Provide the [x, y] coordinate of the cell's center where the given text is located.  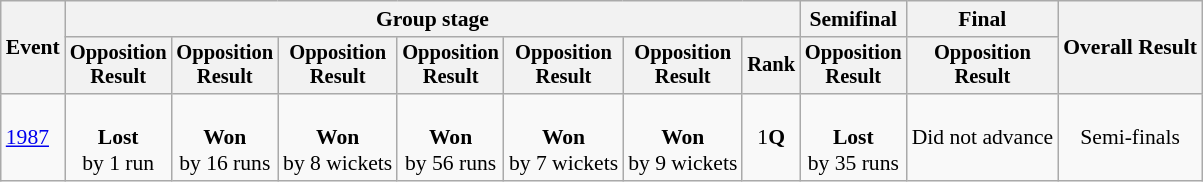
Won by 8 wickets [338, 138]
Lost by 35 runs [854, 138]
Did not advance [983, 138]
1Q [771, 138]
Lost by 1 run [118, 138]
Semi-finals [1130, 138]
Final [983, 19]
Group stage [432, 19]
Won by 56 runs [450, 138]
1987 [33, 138]
Rank [771, 66]
Won by 9 wickets [682, 138]
Event [33, 48]
Won by 7 wickets [564, 138]
Won by 16 runs [224, 138]
Semifinal [854, 19]
Overall Result [1130, 48]
